Find where the given text appears and provide that cell's center as (X, Y) coordinate. 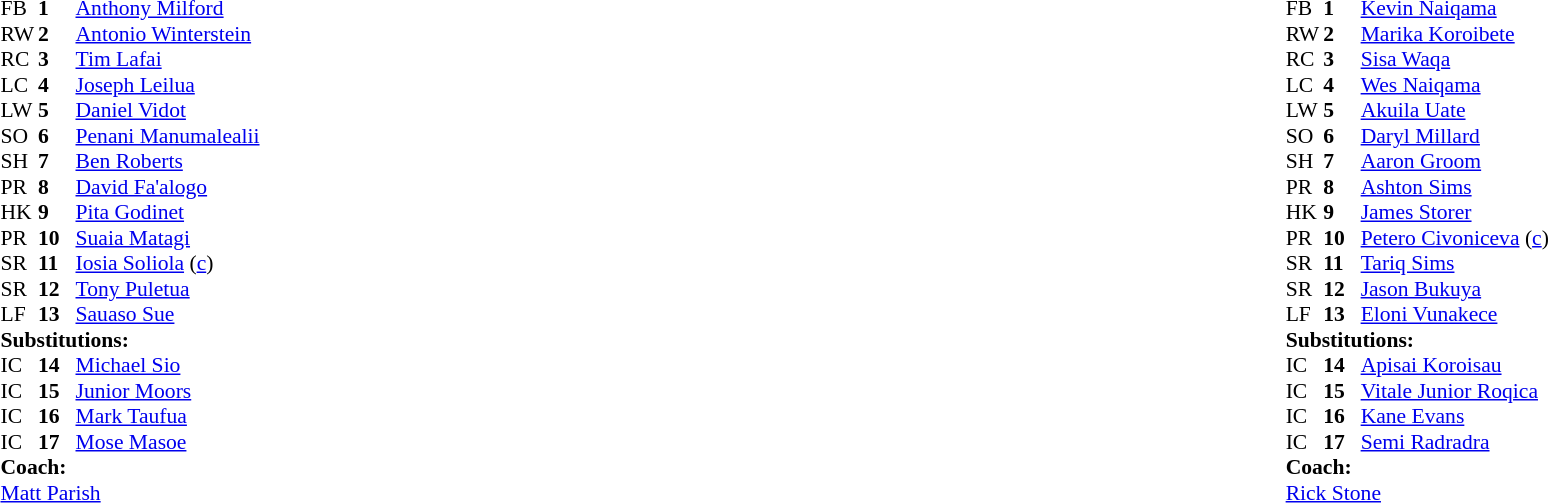
Mark Taufua (168, 417)
Iosia Soliola (c) (168, 263)
David Fa'alogo (168, 187)
Substitutions: (130, 340)
Pita Godinet (168, 213)
Tim Lafai (168, 59)
Mose Masoe (168, 442)
Ben Roberts (168, 161)
Joseph Leilua (168, 85)
Coach: (130, 467)
Daniel Vidot (168, 111)
Tony Puletua (168, 289)
Suaia Matagi (168, 238)
Junior Moors (168, 391)
Sauaso Sue (168, 315)
Penani Manumalealii (168, 136)
Michael Sio (168, 365)
Antonio Winterstein (168, 34)
